Output the [X, Y] coordinate of the center of the cell containing the given text.  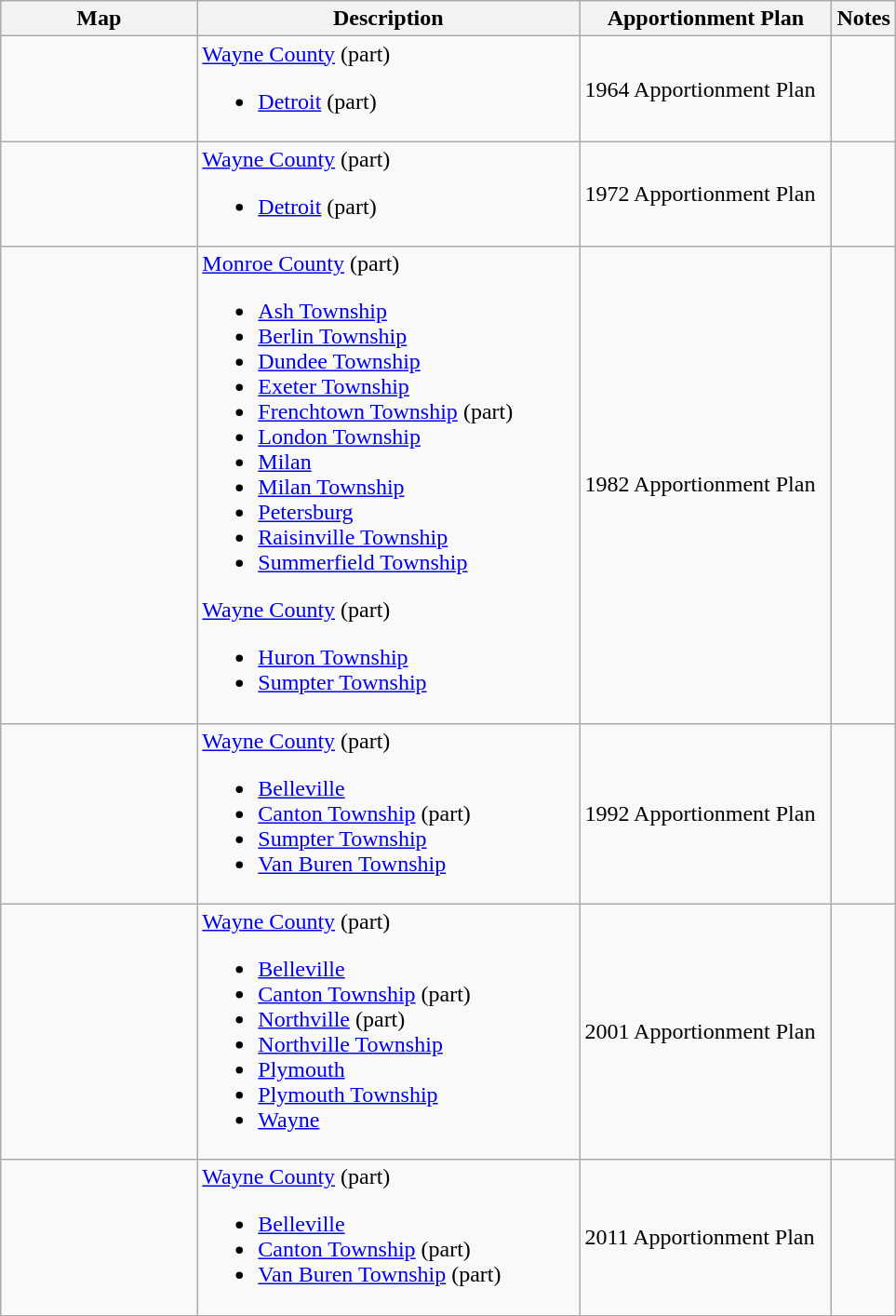
2011 Apportionment Plan [705, 1238]
Wayne County (part)BellevilleCanton Township (part)Van Buren Township (part) [389, 1238]
Apportionment Plan [705, 19]
Description [389, 19]
1972 Apportionment Plan [705, 194]
Wayne County (part)BellevilleCanton Township (part)Sumpter TownshipVan Buren Township [389, 813]
Map [99, 19]
1992 Apportionment Plan [705, 813]
2001 Apportionment Plan [705, 1031]
Wayne County (part)BellevilleCanton Township (part)Northville (part)Northville TownshipPlymouthPlymouth TownshipWayne [389, 1031]
Notes [863, 19]
1964 Apportionment Plan [705, 89]
1982 Apportionment Plan [705, 485]
